Return (x, y) of the center of cell containing provided text 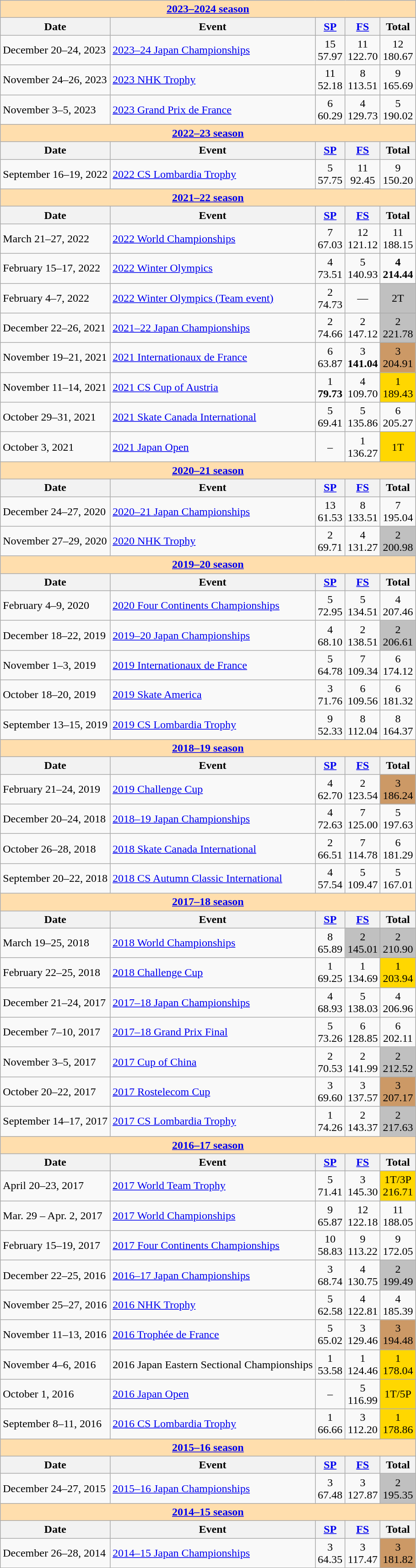
1 178.04 (398, 1364)
5 73.26 (330, 1032)
3 186.24 (398, 789)
3 137.57 (362, 1092)
11 92.45 (362, 174)
2 143.37 (362, 1121)
December 22–25, 2016 (55, 1275)
3 129.46 (362, 1335)
7 67.03 (330, 239)
2019 Internationaux de France (212, 665)
2015–16 season (208, 1447)
9 165.69 (398, 80)
December 26–28, 2014 (55, 1552)
2017 World Team Trophy (212, 1186)
2 141.99 (362, 1061)
March 21–27, 2022 (55, 239)
5 69.41 (330, 417)
March 19–25, 2018 (55, 943)
2 69.71 (330, 541)
2020 Four Continents Championships (212, 605)
10 58.83 (330, 1245)
4 72.63 (330, 819)
1 53.58 (330, 1364)
2020 NHK Trophy (212, 541)
7 125.00 (362, 819)
2019 CS Lombardia Trophy (212, 724)
11 188.05 (398, 1216)
5 65.02 (330, 1335)
2 200.98 (398, 541)
November 25–27, 2016 (55, 1305)
2018 Skate Canada International (212, 848)
4 214.44 (398, 268)
3 127.87 (362, 1488)
5 140.93 (362, 268)
4 129.73 (362, 110)
2014–15 season (208, 1512)
December 24–27, 2015 (55, 1488)
3 69.60 (330, 1092)
4 207.46 (398, 605)
September 8–11, 2016 (55, 1424)
12 122.18 (362, 1216)
3 145.30 (362, 1186)
2 199.49 (398, 1275)
3 141.04 (362, 357)
9 150.20 (398, 174)
1 66.66 (330, 1424)
4 206.96 (398, 1002)
4 57.54 (330, 879)
5 57.75 (330, 174)
1 203.94 (398, 973)
3 181.82 (398, 1552)
5 72.95 (330, 605)
5 109.47 (362, 879)
6 60.29 (330, 110)
2020–21 season (208, 470)
2 70.53 (330, 1061)
4 109.70 (362, 388)
3 117.47 (362, 1552)
2015–16 Japan Championships (212, 1488)
2017 Cup of China (212, 1061)
September 16–19, 2022 (55, 174)
1 189.43 (398, 388)
7 114.78 (362, 848)
2021 Skate Canada International (212, 417)
2021–22 season (208, 197)
November 19–21, 2021 (55, 357)
9 65.87 (330, 1216)
8 65.89 (330, 943)
2019–20 season (208, 565)
2014–15 Japan Championships (212, 1552)
October 1, 2016 (55, 1394)
4 68.10 (330, 635)
November 3–5, 2023 (55, 110)
9 113.22 (362, 1245)
November 11–14, 2021 (55, 388)
7 109.34 (362, 665)
October 29–31, 2021 (55, 417)
12 121.12 (362, 239)
October 26–28, 2018 (55, 848)
2 195.35 (398, 1488)
— (362, 298)
5 134.51 (362, 605)
2016 NHK Trophy (212, 1305)
November 24–26, 2023 (55, 80)
1T (398, 447)
6 181.29 (398, 848)
December 20–24, 2023 (55, 50)
5 197.63 (398, 819)
2022 Winter Olympics (Team event) (212, 298)
5 64.78 (330, 665)
October 20–22, 2017 (55, 1092)
3 67.48 (330, 1488)
February 4–9, 2020 (55, 605)
December 21–24, 2017 (55, 1002)
2 212.52 (398, 1061)
November 27–29, 2020 (55, 541)
2021 Japan Open (212, 447)
2018 Challenge Cup (212, 973)
2017–18 Grand Prix Final (212, 1032)
2018–19 season (208, 748)
September 20–22, 2018 (55, 879)
2016 Japan Eastern Sectional Championships (212, 1364)
2023 NHK Trophy (212, 80)
4 130.75 (362, 1275)
2023 Grand Prix de France (212, 110)
12 180.67 (398, 50)
2017 Four Continents Championships (212, 1245)
September 14–17, 2017 (55, 1121)
1 178.86 (398, 1424)
5 138.03 (362, 1002)
February 15–17, 2022 (55, 268)
2022 CS Lombardia Trophy (212, 174)
2 206.61 (398, 635)
February 4–7, 2022 (55, 298)
6 63.87 (330, 357)
2017 World Championships (212, 1216)
October 3, 2021 (55, 447)
3 194.48 (398, 1335)
April 20–23, 2017 (55, 1186)
5 62.58 (330, 1305)
3 207.17 (398, 1092)
2016–17 season (208, 1145)
2016–17 Japan Championships (212, 1275)
2017–18 season (208, 902)
8 133.51 (362, 511)
5 167.01 (398, 879)
5 135.86 (362, 417)
2023–2024 season (208, 9)
6 128.85 (362, 1032)
6 174.12 (398, 665)
2021–22 Japan Championships (212, 328)
2017–18 Japan Championships (212, 1002)
November 11–13, 2016 (55, 1335)
4 122.81 (362, 1305)
2016 Japan Open (212, 1394)
3 68.74 (330, 1275)
13 61.53 (330, 511)
2016 CS Lombardia Trophy (212, 1424)
3 64.35 (330, 1552)
15 57.97 (330, 50)
September 13–15, 2019 (55, 724)
6 109.56 (362, 695)
2 217.63 (398, 1121)
9 52.33 (330, 724)
2 74.73 (330, 298)
December 7–10, 2017 (55, 1032)
11 188.15 (398, 239)
December 18–22, 2019 (55, 635)
1T/3P 216.71 (398, 1186)
2019 Skate America (212, 695)
2 147.12 (362, 328)
2020–21 Japan Championships (212, 511)
2019–20 Japan Championships (212, 635)
2 123.54 (362, 789)
November 1–3, 2019 (55, 665)
2 66.51 (330, 848)
2021 CS Cup of Austria (212, 388)
11 52.18 (330, 80)
2 221.78 (398, 328)
3 204.91 (398, 357)
5 190.02 (398, 110)
5 71.41 (330, 1186)
4 68.93 (330, 1002)
4 73.51 (330, 268)
2018 World Championships (212, 943)
2 210.90 (398, 943)
3 71.76 (330, 695)
2023–24 Japan Championships (212, 50)
4 62.70 (330, 789)
1 74.26 (330, 1121)
8 164.37 (398, 724)
11 122.70 (362, 50)
6 202.11 (398, 1032)
2 145.01 (362, 943)
2022–23 season (208, 133)
1T/5P (398, 1394)
8 113.51 (362, 80)
2018–19 Japan Championships (212, 819)
2022 World Championships (212, 239)
February 15–19, 2017 (55, 1245)
November 3–5, 2017 (55, 1061)
1 134.69 (362, 973)
3 112.20 (362, 1424)
6 181.32 (398, 695)
2 74.66 (330, 328)
October 18–20, 2019 (55, 695)
2021 Internationaux de France (212, 357)
2017 CS Lombardia Trophy (212, 1121)
5 116.99 (362, 1394)
Mar. 29 – Apr. 2, 2017 (55, 1216)
1 69.25 (330, 973)
1 124.46 (362, 1364)
6 205.27 (398, 417)
1 136.27 (362, 447)
7 195.04 (398, 511)
February 22–25, 2018 (55, 973)
9 172.05 (398, 1245)
2022 Winter Olympics (212, 268)
2019 Challenge Cup (212, 789)
1 79.73 (330, 388)
2018 CS Autumn Classic International (212, 879)
2T (398, 298)
2 138.51 (362, 635)
November 4–6, 2016 (55, 1364)
February 21–24, 2019 (55, 789)
4 131.27 (362, 541)
2017 Rostelecom Cup (212, 1092)
8 112.04 (362, 724)
December 24–27, 2020 (55, 511)
December 22–26, 2021 (55, 328)
December 20–24, 2018 (55, 819)
4 185.39 (398, 1305)
2016 Trophée de France (212, 1335)
